Identify which cell holds the provided text, then report its (x, y) central coordinate. 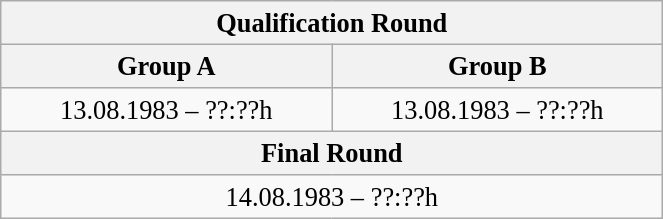
Qualification Round (332, 22)
Group A (166, 66)
14.08.1983 – ??:??h (332, 197)
Group B (498, 66)
Final Round (332, 153)
